Search for the cell housing the specified text and yield its (x, y) center coordinate. 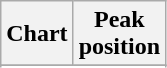
Peakposition (119, 34)
Chart (37, 34)
